Capture the cell that displays the provided text and extract its (X, Y) central coordinate. 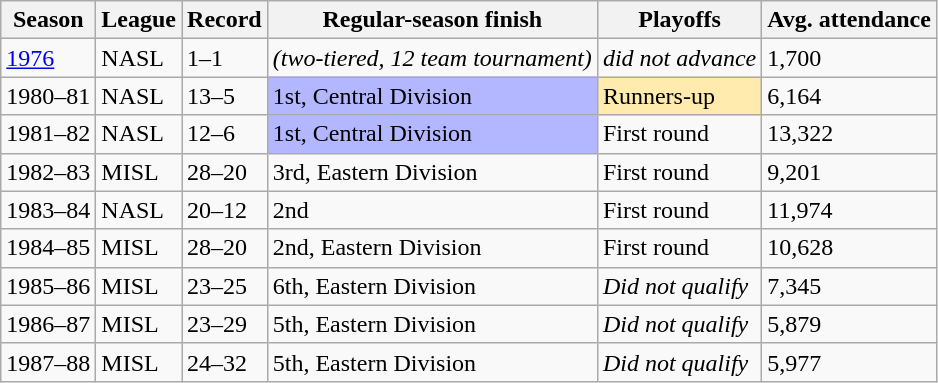
1984–85 (48, 248)
6,164 (850, 96)
3rd, Eastern Division (432, 172)
7,345 (850, 286)
1980–81 (48, 96)
1981–82 (48, 134)
League (139, 20)
1–1 (225, 58)
13,322 (850, 134)
1982–83 (48, 172)
Runners-up (679, 96)
20–12 (225, 210)
1976 (48, 58)
1,700 (850, 58)
23–25 (225, 286)
11,974 (850, 210)
10,628 (850, 248)
1986–87 (48, 324)
1983–84 (48, 210)
5,977 (850, 362)
1985–86 (48, 286)
6th, Eastern Division (432, 286)
2nd, Eastern Division (432, 248)
did not advance (679, 58)
Season (48, 20)
Record (225, 20)
12–6 (225, 134)
9,201 (850, 172)
(two-tiered, 12 team tournament) (432, 58)
Playoffs (679, 20)
5,879 (850, 324)
24–32 (225, 362)
2nd (432, 210)
1987–88 (48, 362)
13–5 (225, 96)
Avg. attendance (850, 20)
Regular-season finish (432, 20)
23–29 (225, 324)
